Find where the given text appears and provide that cell's center as [X, Y] coordinate. 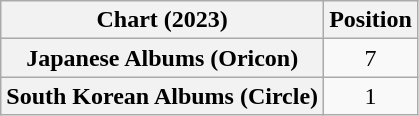
1 [371, 96]
Japanese Albums (Oricon) [162, 58]
South Korean Albums (Circle) [162, 96]
Position [371, 20]
7 [371, 58]
Chart (2023) [162, 20]
